Search for the cell housing the specified text and yield its (x, y) center coordinate. 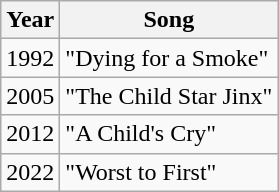
"Worst to First" (169, 172)
2012 (30, 134)
1992 (30, 58)
"The Child Star Jinx" (169, 96)
2022 (30, 172)
Song (169, 20)
2005 (30, 96)
"Dying for a Smoke" (169, 58)
"A Child's Cry" (169, 134)
Year (30, 20)
